Find where the given text appears and provide that cell's center as [x, y] coordinate. 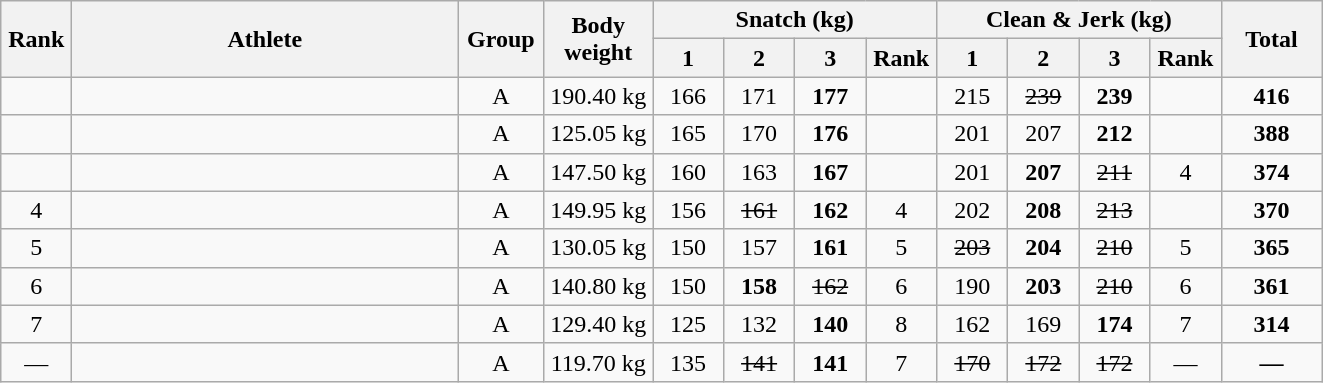
204 [1044, 248]
365 [1272, 248]
169 [1044, 324]
Athlete [265, 39]
177 [830, 96]
171 [760, 96]
190.40 kg [598, 96]
140.80 kg [598, 286]
190 [972, 286]
176 [830, 134]
167 [830, 172]
158 [760, 286]
129.40 kg [598, 324]
165 [688, 134]
163 [760, 172]
213 [1114, 210]
8 [902, 324]
119.70 kg [598, 362]
135 [688, 362]
125.05 kg [598, 134]
361 [1272, 286]
374 [1272, 172]
157 [760, 248]
140 [830, 324]
Snatch (kg) [794, 20]
Clean & Jerk (kg) [1079, 20]
202 [972, 210]
130.05 kg [598, 248]
314 [1272, 324]
Group [501, 39]
370 [1272, 210]
156 [688, 210]
215 [972, 96]
388 [1272, 134]
Total [1272, 39]
Body weight [598, 39]
208 [1044, 210]
212 [1114, 134]
211 [1114, 172]
149.95 kg [598, 210]
132 [760, 324]
160 [688, 172]
416 [1272, 96]
125 [688, 324]
166 [688, 96]
147.50 kg [598, 172]
174 [1114, 324]
